Determine the [x, y] coordinate at the center of the cell enclosing the given text.  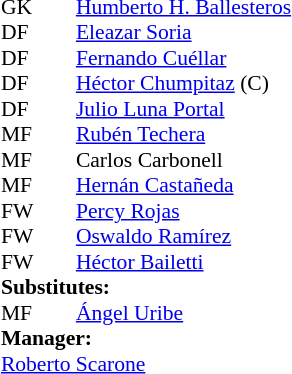
Héctor Bailetti [184, 262]
Hernán Castañeda [184, 185]
Manager: [146, 339]
Percy Rojas [184, 211]
Rubén Techera [184, 135]
Fernando Cuéllar [184, 58]
Oswaldo Ramírez [184, 237]
Héctor Chumpitaz (C) [184, 83]
Ángel Uribe [184, 313]
Julio Luna Portal [184, 109]
Carlos Carbonell [184, 160]
Eleazar Soria [184, 33]
Substitutes: [146, 287]
